Return the (x, y) coordinate for the center point of the cell that contains the specified text.  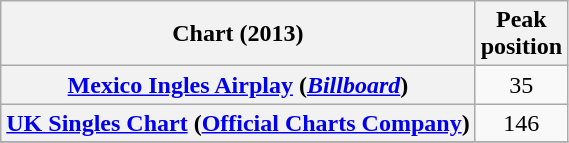
Mexico Ingles Airplay (Billboard) (238, 85)
UK Singles Chart (Official Charts Company) (238, 123)
Chart (2013) (238, 34)
35 (521, 85)
146 (521, 123)
Peakposition (521, 34)
